For the text-containing cell, return its midpoint in (x, y) coordinate format. 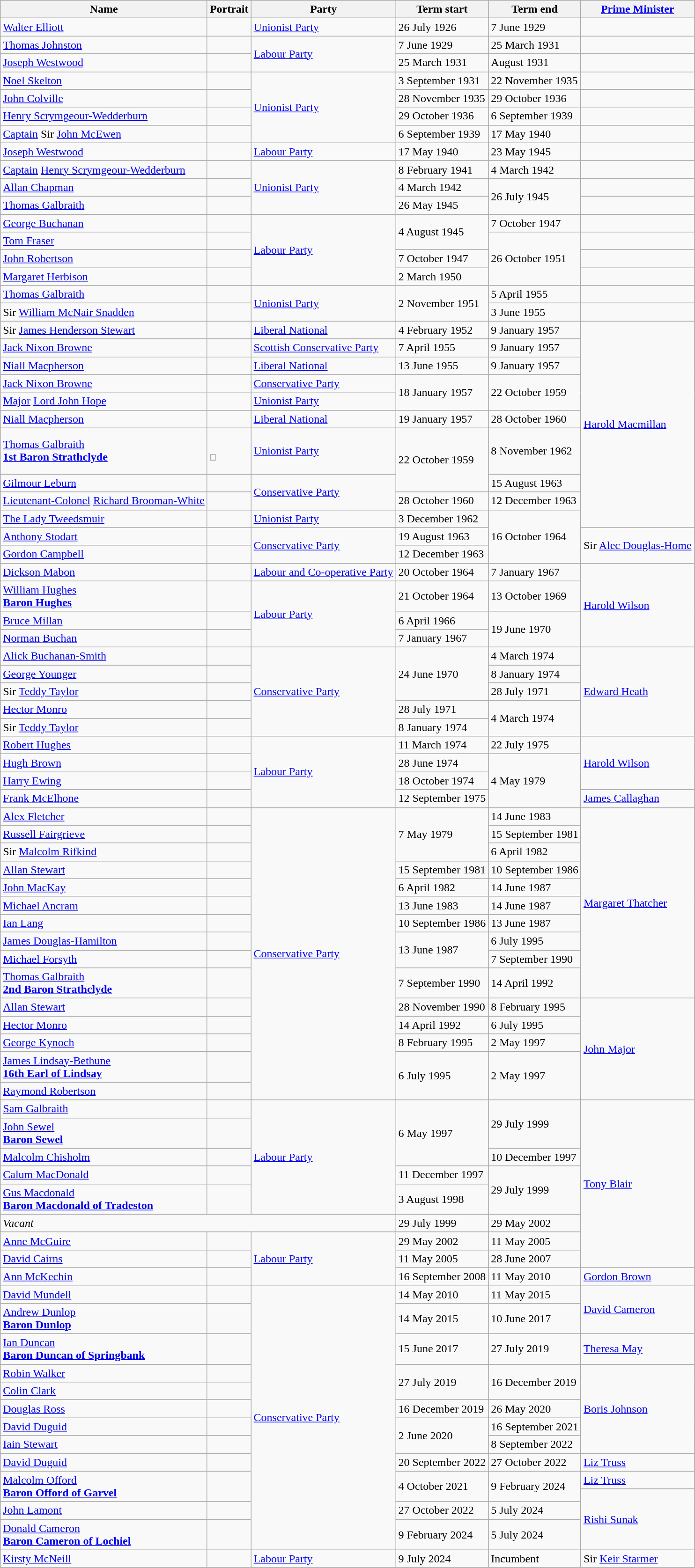
10 December 1997 (535, 1157)
Anne McGuire (104, 1241)
Sir William McNair Snadden (104, 312)
28 November 1935 (442, 98)
Kirsty McNeill (104, 1559)
Anthony Stodart (104, 536)
4 October 2021 (442, 1487)
George Younger (104, 674)
6 May 1997 (442, 1133)
21 October 1964 (442, 596)
28 June 2007 (535, 1259)
15 June 2017 (442, 1349)
Douglas Ross (104, 1409)
Scottish Conservative Party (323, 348)
26 May 1945 (442, 205)
3 August 1998 (442, 1199)
Edward Heath (637, 691)
26 May 2020 (535, 1409)
19 August 1963 (442, 536)
John MacKay (104, 887)
12 September 1975 (442, 799)
Major Lord John Hope (104, 401)
9 July 2024 (442, 1559)
Donald CameronBaron Cameron of Lochiel (104, 1534)
Alex Fletcher (104, 816)
18 October 1974 (442, 781)
15 August 1963 (535, 483)
Malcolm Chisholm (104, 1157)
4 August 1945 (442, 232)
John SewelBaron Sewel (104, 1133)
22 November 1935 (535, 81)
Ian DuncanBaron Duncan of Springbank (104, 1349)
Gilmour Leburn (104, 483)
14 May 2015 (442, 1319)
Theresa May (637, 1349)
Incumbent (535, 1559)
11 May 2010 (535, 1276)
George Kynoch (104, 1043)
David Cairns (104, 1259)
28 November 1990 (442, 1007)
Tom Fraser (104, 241)
14 May 2010 (442, 1294)
Malcolm OffordBaron Offord of Garvel (104, 1487)
20 October 1964 (442, 572)
18 January 1957 (442, 392)
Iain Stewart (104, 1444)
8 November 1962 (535, 451)
Henry Scrymgeour-Wedderburn (104, 116)
Dickson Mabon (104, 572)
The Lady Tweedsmuir (104, 519)
4 May 1979 (535, 781)
Gordon Campbell (104, 554)
Michael Ancram (104, 905)
Russell Fairgrieve (104, 834)
Prime Minister (637, 9)
13 June 1955 (442, 366)
Term start (442, 9)
John Colville (104, 98)
Colin Clark (104, 1391)
Sir James Henderson Stewart (104, 330)
Bruce Millan (104, 620)
John Lamont (104, 1510)
Hugh Brown (104, 763)
11 March 1974 (442, 745)
Thomas Johnston (104, 45)
Name (104, 9)
19 January 1957 (442, 419)
22 July 1975 (535, 745)
John Robertson (104, 259)
Thomas Galbraith1st Baron Strathclyde (104, 451)
Allan Chapman (104, 187)
7 May 1979 (442, 834)
Michael Forsyth (104, 959)
Ian Lang (104, 923)
Labour and Co-operative Party (323, 572)
23 May 1945 (535, 152)
8 February 1941 (442, 169)
14 June 1983 (535, 816)
Rishi Sunak (637, 1519)
24 June 1970 (442, 674)
Sir Malcolm Rifkind (104, 852)
Noel Skelton (104, 81)
Norman Buchan (104, 638)
26 July 1945 (535, 196)
16 October 1964 (535, 536)
James Lindsay-Bethune16th Earl of Lindsay (104, 1067)
11 December 1997 (442, 1175)
Gus MacdonaldBaron Macdonald of Tradeston (104, 1199)
13 October 1969 (535, 596)
Lieutenant-Colonel Richard Brooman-White (104, 501)
Frank McElhone (104, 799)
4 February 1952 (442, 330)
5 April 1955 (535, 294)
Thomas Galbraith2nd Baron Strathclyde (104, 983)
Raymond Robertson (104, 1091)
Sam Galbraith (104, 1109)
7 April 1955 (442, 348)
August 1931 (535, 63)
Vacant (198, 1223)
Harold Macmillan (637, 424)
David Cameron (637, 1310)
20 September 2022 (442, 1462)
James Douglas-Hamilton (104, 941)
Tony Blair (637, 1184)
3 December 1962 (442, 519)
6 April 1966 (442, 620)
Andrew DunlopBaron Dunlop (104, 1319)
Calum MacDonald (104, 1175)
2 March 1950 (442, 277)
26 July 1926 (442, 27)
Portrait (229, 9)
Ann McKechin (104, 1276)
Sir Keir Starmer (637, 1559)
Boris Johnson (637, 1409)
8 September 2022 (535, 1444)
2 November 1951 (442, 303)
11 May 2015 (535, 1294)
Captain Sir John McEwen (104, 134)
Margaret Thatcher (637, 903)
13 June 1983 (442, 905)
Harry Ewing (104, 781)
Captain Henry Scrymgeour-Wedderburn (104, 169)
16 September 2008 (442, 1276)
26 October 1951 (535, 259)
16 September 2021 (535, 1427)
Term end (535, 9)
3 June 1955 (535, 312)
28 June 1974 (442, 763)
Robert Hughes (104, 745)
David Mundell (104, 1294)
2 June 2020 (442, 1436)
Sir Alec Douglas-Home (637, 545)
Gordon Brown (637, 1276)
3 September 1931 (442, 81)
Margaret Herbison (104, 277)
Alick Buchanan-Smith (104, 656)
George Buchanan (104, 223)
10 June 2017 (535, 1319)
William HughesBaron Hughes (104, 596)
Party (323, 9)
James Callaghan (637, 799)
Robin Walker (104, 1373)
Walter Elliott (104, 27)
19 June 1970 (535, 629)
John Major (637, 1049)
